Return the [X, Y] coordinate for the center point of the cell that contains the specified text.  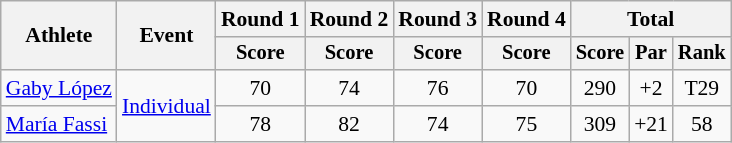
Round 2 [350, 19]
María Fassi [59, 124]
Total [651, 19]
Individual [166, 106]
Round 3 [438, 19]
76 [438, 88]
T29 [702, 88]
+2 [651, 88]
Gaby López [59, 88]
82 [350, 124]
Athlete [59, 36]
58 [702, 124]
309 [600, 124]
Event [166, 36]
290 [600, 88]
Round 1 [260, 19]
Round 4 [526, 19]
+21 [651, 124]
75 [526, 124]
Rank [702, 54]
Par [651, 54]
78 [260, 124]
